Output the [x, y] coordinate of the center of the cell containing the given text.  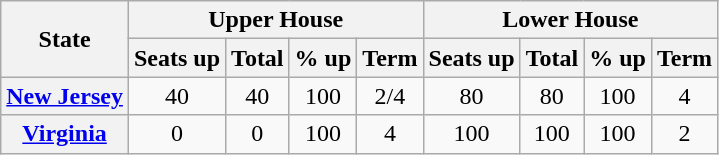
2/4 [390, 96]
State [65, 39]
New Jersey [65, 96]
Virginia [65, 134]
Upper House [276, 20]
Lower House [570, 20]
2 [684, 134]
